Locate the cell with the specified text and output its [X, Y] center coordinate. 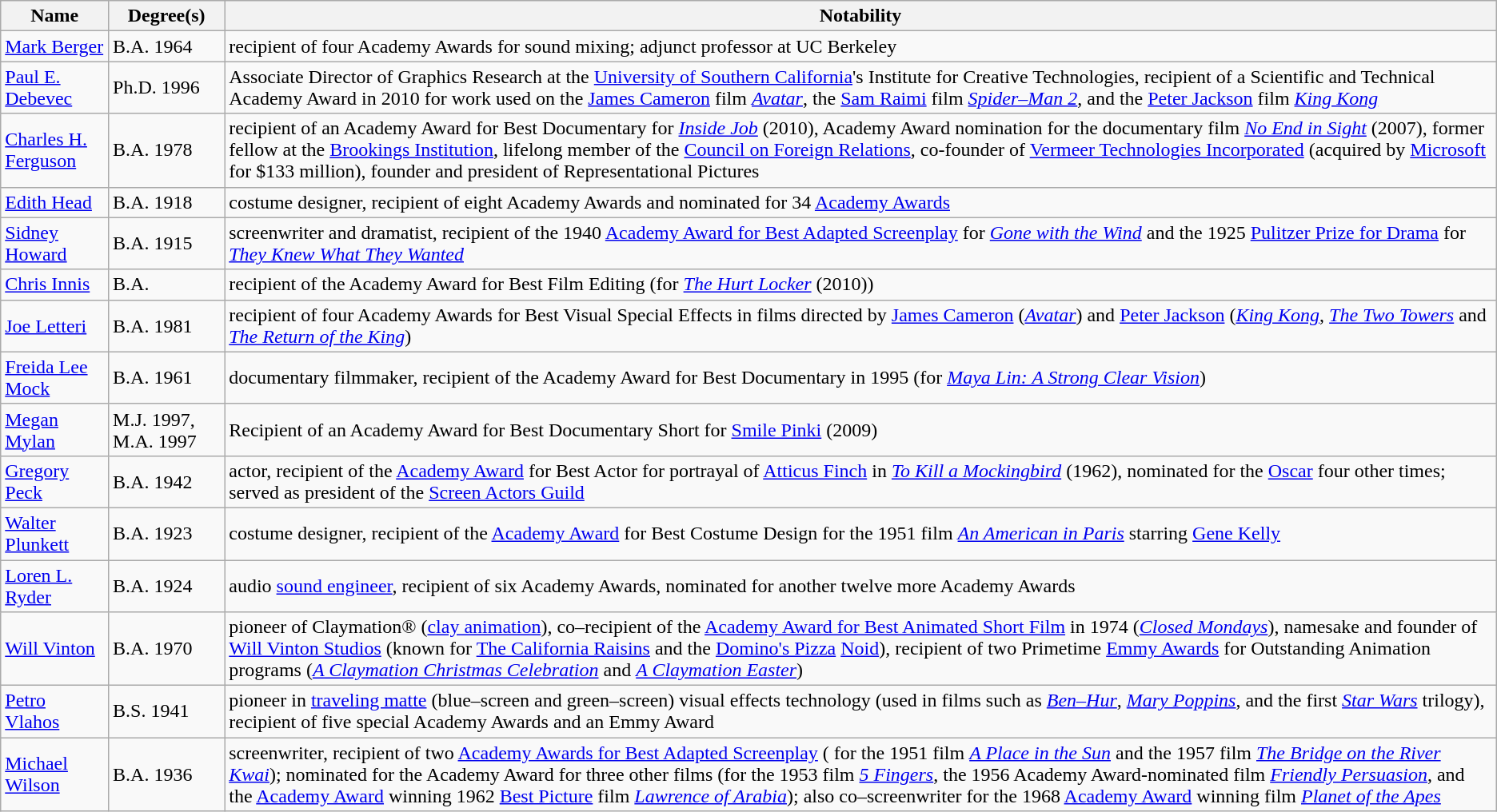
Walter Plunkett [54, 534]
B.A. 1978 [166, 150]
B.A. 1964 [166, 46]
Edith Head [54, 202]
recipient of the Academy Award for Best Film Editing (for The Hurt Locker (2010)) [860, 285]
costume designer, recipient of the Academy Award for Best Costume Design for the 1951 film An American in Paris starring Gene Kelly [860, 534]
costume designer, recipient of eight Academy Awards and nominated for 34 Academy Awards [860, 202]
Mark Berger [54, 46]
Megan Mylan [54, 430]
B.A. 1924 [166, 585]
audio sound engineer, recipient of six Academy Awards, nominated for another twelve more Academy Awards [860, 585]
B.A. 1915 [166, 243]
B.A. 1970 [166, 649]
B.A. 1961 [166, 377]
B.A. 1923 [166, 534]
Michael Wilson [54, 774]
documentary filmmaker, recipient of the Academy Award for Best Documentary in 1995 (for Maya Lin: A Strong Clear Vision) [860, 377]
B.A. [166, 285]
B.S. 1941 [166, 711]
B.A. 1936 [166, 774]
Petro Vlahos [54, 711]
Freida Lee Mock [54, 377]
M.J. 1997, M.A. 1997 [166, 430]
Will Vinton [54, 649]
Name [54, 16]
Recipient of an Academy Award for Best Documentary Short for Smile Pinki (2009) [860, 430]
recipient of four Academy Awards for sound mixing; adjunct professor at UC Berkeley [860, 46]
Ph.D. 1996 [166, 88]
Chris Innis [54, 285]
Loren L. Ryder [54, 585]
Sidney Howard [54, 243]
Charles H. Ferguson [54, 150]
B.A. 1981 [166, 326]
Gregory Peck [54, 481]
Degree(s) [166, 16]
Notability [860, 16]
B.A. 1942 [166, 481]
Joe Letteri [54, 326]
B.A. 1918 [166, 202]
Paul E. Debevec [54, 88]
